Locate the cell with the specified text and output its (X, Y) center coordinate. 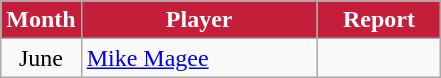
June (41, 58)
Player (199, 20)
Mike Magee (199, 58)
Report (379, 20)
Month (41, 20)
